Return the [X, Y] coordinate for the center point of the cell that contains the specified text.  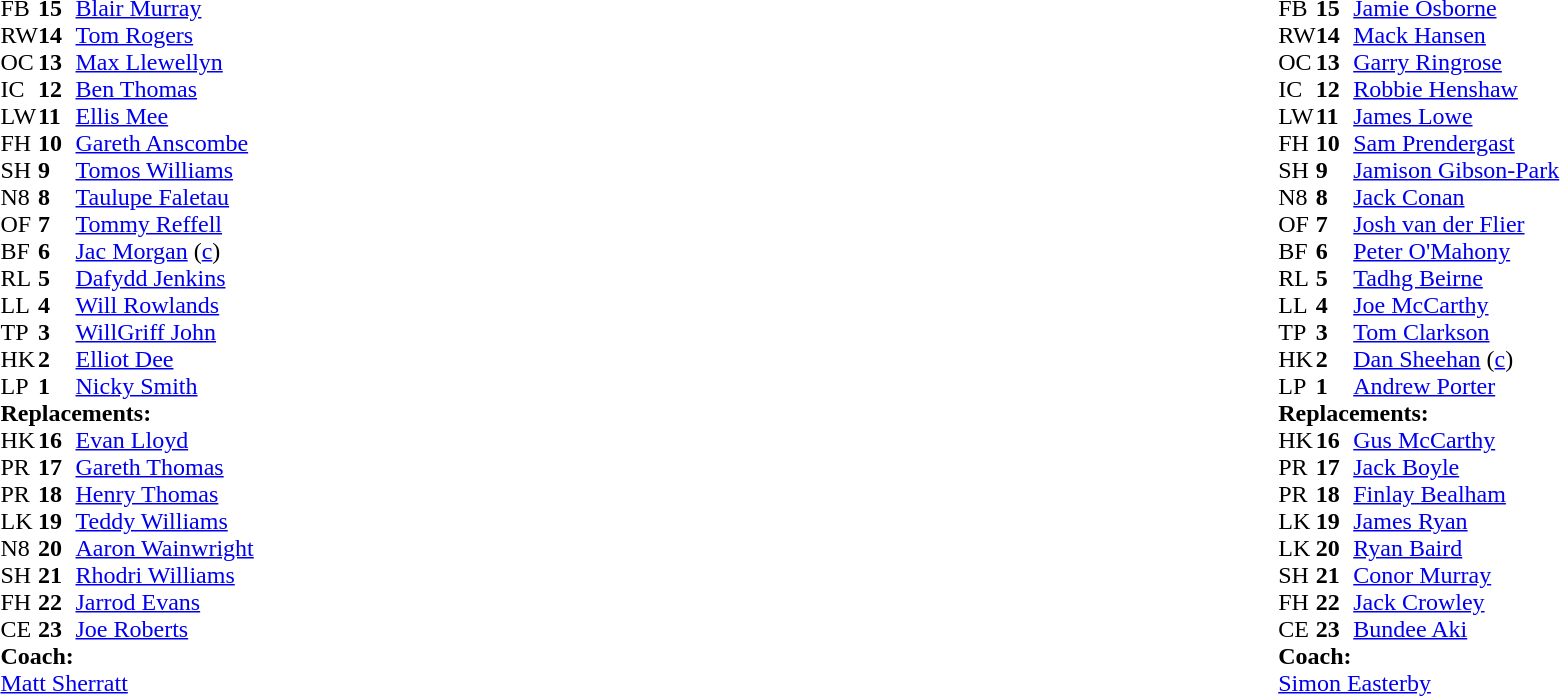
Aaron Wainwright [165, 548]
Joe McCarthy [1456, 306]
Bundee Aki [1456, 630]
Tom Clarkson [1456, 332]
Tom Rogers [165, 36]
Joe Roberts [165, 630]
Rhodri Williams [165, 576]
WillGriff John [165, 332]
Conor Murray [1456, 576]
Dan Sheehan (c) [1456, 360]
Ellis Mee [165, 116]
Ben Thomas [165, 90]
Tommy Reffell [165, 224]
Jac Morgan (c) [165, 252]
Dafydd Jenkins [165, 278]
Max Llewellyn [165, 62]
Garry Ringrose [1456, 62]
Gareth Thomas [165, 468]
Sam Prendergast [1456, 144]
Tadhg Beirne [1456, 278]
Ryan Baird [1456, 548]
James Ryan [1456, 522]
Will Rowlands [165, 306]
Peter O'Mahony [1456, 252]
Jack Conan [1456, 198]
Tomos Williams [165, 170]
Andrew Porter [1456, 386]
Jack Crowley [1456, 602]
Jamison Gibson-Park [1456, 170]
Jarrod Evans [165, 602]
Gareth Anscombe [165, 144]
Evan Lloyd [165, 440]
Robbie Henshaw [1456, 90]
Elliot Dee [165, 360]
Taulupe Faletau [165, 198]
Gus McCarthy [1456, 440]
James Lowe [1456, 116]
Josh van der Flier [1456, 224]
Teddy Williams [165, 522]
Henry Thomas [165, 494]
Jack Boyle [1456, 468]
Mack Hansen [1456, 36]
Finlay Bealham [1456, 494]
Nicky Smith [165, 386]
